Detect which cell encompasses the target text, then output its [x, y] center coordinate. 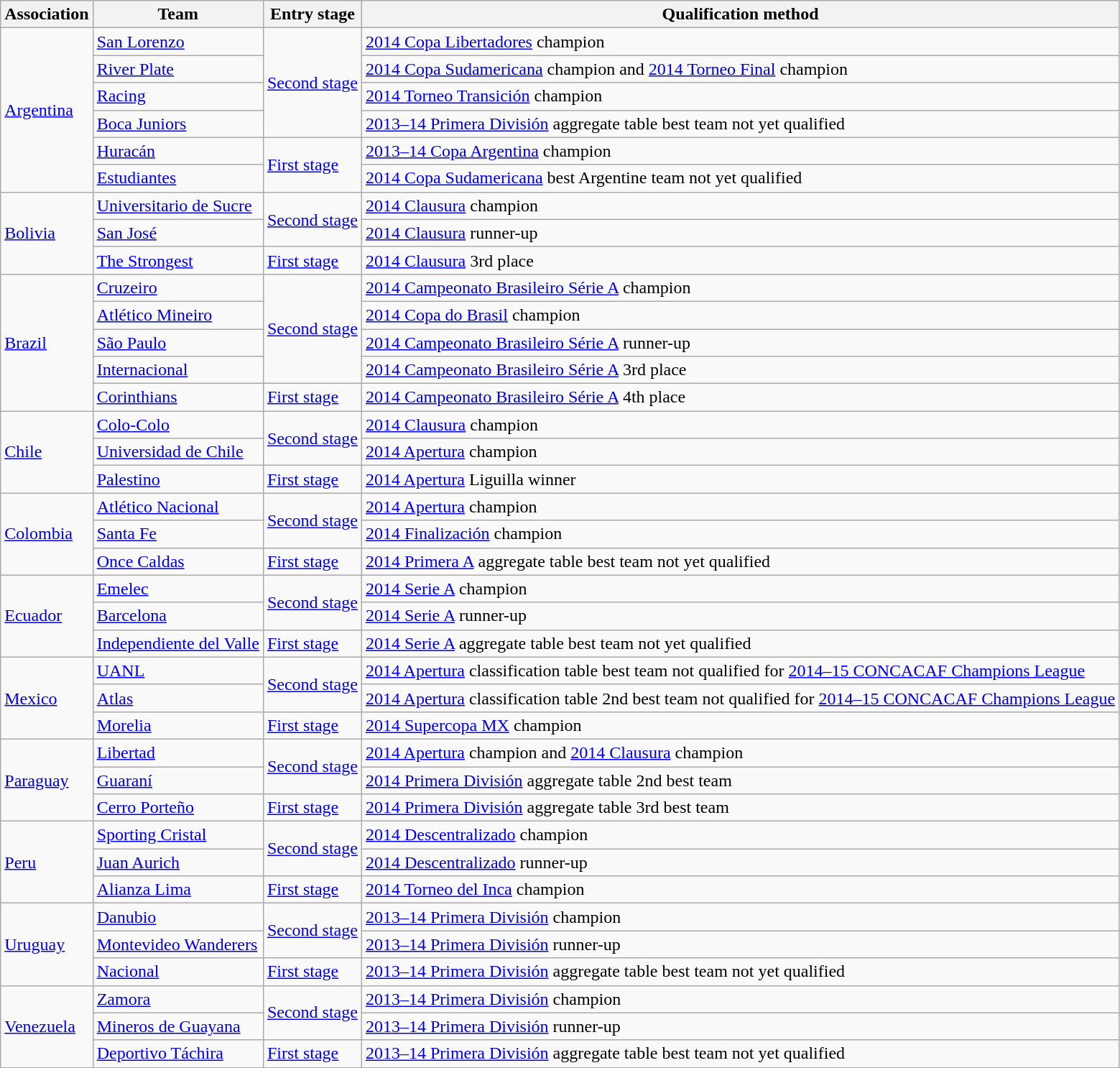
Venezuela [47, 1026]
Team [178, 14]
Mineros de Guayana [178, 1026]
Boca Juniors [178, 124]
2014 Copa Sudamericana best Argentine team not yet qualified [740, 178]
2014 Supercopa MX champion [740, 725]
2014 Campeonato Brasileiro Série A 3rd place [740, 370]
Morelia [178, 725]
UANL [178, 671]
San José [178, 233]
2014 Serie A runner-up [740, 616]
Uruguay [47, 944]
Qualification method [740, 14]
2013–14 Copa Argentina champion [740, 151]
Guaraní [178, 780]
Mexico [47, 698]
Argentina [47, 110]
2014 Serie A aggregate table best team not yet qualified [740, 643]
Huracán [178, 151]
Racing [178, 96]
2014 Copa Sudamericana champion and 2014 Torneo Final champion [740, 69]
Barcelona [178, 616]
Alianza Lima [178, 890]
Chile [47, 452]
2014 Campeonato Brasileiro Série A 4th place [740, 397]
River Plate [178, 69]
Cerro Porteño [178, 808]
Atlético Nacional [178, 507]
2014 Campeonato Brasileiro Série A champion [740, 287]
Internacional [178, 370]
Once Caldas [178, 561]
Estudiantes [178, 178]
Paraguay [47, 780]
2014 Descentralizado runner-up [740, 862]
2014 Apertura Liguilla winner [740, 479]
Association [47, 14]
2014 Copa Libertadores champion [740, 42]
2014 Clausura runner-up [740, 233]
2014 Copa do Brasil champion [740, 315]
2014 Serie A champion [740, 589]
Santa Fe [178, 534]
Colombia [47, 534]
2014 Apertura classification table 2nd best team not qualified for 2014–15 CONCACAF Champions League [740, 698]
Peru [47, 862]
Palestino [178, 479]
Brazil [47, 342]
Atlas [178, 698]
2014 Campeonato Brasileiro Série A runner-up [740, 343]
2014 Primera A aggregate table best team not yet qualified [740, 561]
2014 Torneo Transición champion [740, 96]
Cruzeiro [178, 287]
Danubio [178, 917]
Emelec [178, 589]
2014 Apertura classification table best team not qualified for 2014–15 CONCACAF Champions League [740, 671]
São Paulo [178, 343]
2014 Apertura champion and 2014 Clausura champion [740, 752]
Juan Aurich [178, 862]
2014 Finalización champion [740, 534]
The Strongest [178, 260]
Universidad de Chile [178, 452]
Universitario de Sucre [178, 206]
Colo-Colo [178, 425]
2014 Descentralizado champion [740, 835]
Nacional [178, 972]
Entry stage [312, 14]
Corinthians [178, 397]
2014 Torneo del Inca champion [740, 890]
2014 Clausura 3rd place [740, 260]
Independiente del Valle [178, 643]
Bolivia [47, 233]
Montevideo Wanderers [178, 944]
Deportivo Táchira [178, 1054]
San Lorenzo [178, 42]
2014 Primera División aggregate table 2nd best team [740, 780]
Zamora [178, 999]
Ecuador [47, 616]
2014 Primera División aggregate table 3rd best team [740, 808]
Atlético Mineiro [178, 315]
Libertad [178, 752]
Sporting Cristal [178, 835]
